Search for the cell housing the specified text and yield its (X, Y) center coordinate. 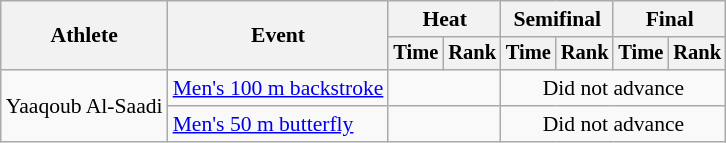
Men's 100 m backstroke (278, 88)
Semifinal (557, 19)
Men's 50 m butterfly (278, 124)
Final (669, 19)
Athlete (84, 36)
Heat (444, 19)
Yaaqoub Al-Saadi (84, 106)
Event (278, 36)
